Capture the cell that displays the provided text and extract its (X, Y) central coordinate. 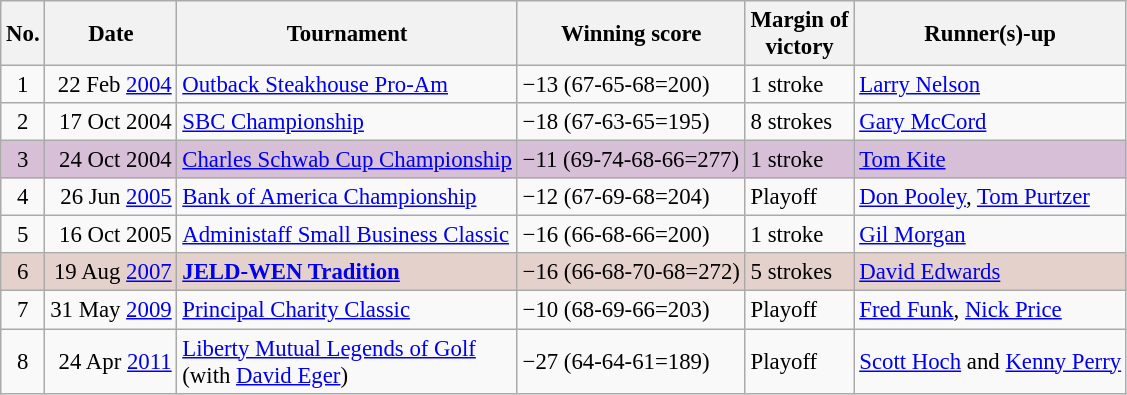
Winning score (631, 34)
8 (23, 362)
5 (23, 235)
Scott Hoch and Kenny Perry (990, 362)
−11 (69-74-68-66=277) (631, 160)
Don Pooley, Tom Purtzer (990, 197)
Gary McCord (990, 122)
5 strokes (800, 273)
Date (111, 34)
Tournament (347, 34)
24 Oct 2004 (111, 160)
31 May 2009 (111, 310)
Runner(s)-up (990, 34)
Bank of America Championship (347, 197)
Larry Nelson (990, 85)
6 (23, 273)
24 Apr 2011 (111, 362)
−16 (66-68-70-68=272) (631, 273)
Margin ofvictory (800, 34)
22 Feb 2004 (111, 85)
Tom Kite (990, 160)
4 (23, 197)
2 (23, 122)
Principal Charity Classic (347, 310)
David Edwards (990, 273)
−16 (66-68-66=200) (631, 235)
JELD-WEN Tradition (347, 273)
−10 (68-69-66=203) (631, 310)
8 strokes (800, 122)
No. (23, 34)
Charles Schwab Cup Championship (347, 160)
Administaff Small Business Classic (347, 235)
17 Oct 2004 (111, 122)
−12 (67-69-68=204) (631, 197)
Liberty Mutual Legends of Golf(with David Eger) (347, 362)
Gil Morgan (990, 235)
−27 (64-64-61=189) (631, 362)
Fred Funk, Nick Price (990, 310)
26 Jun 2005 (111, 197)
−13 (67-65-68=200) (631, 85)
−18 (67-63-65=195) (631, 122)
Outback Steakhouse Pro-Am (347, 85)
SBC Championship (347, 122)
3 (23, 160)
16 Oct 2005 (111, 235)
1 (23, 85)
7 (23, 310)
19 Aug 2007 (111, 273)
